Find where the given text appears and provide that cell's center as (x, y) coordinate. 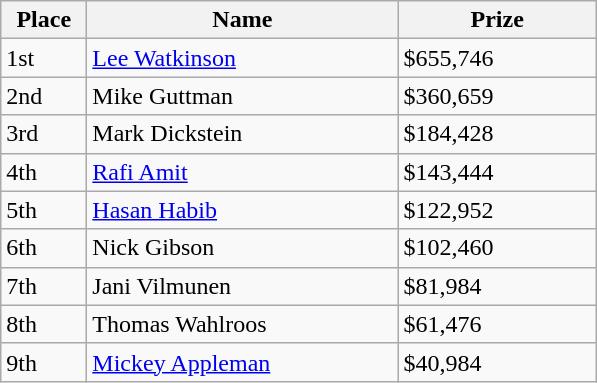
$143,444 (498, 172)
Name (242, 20)
Hasan Habib (242, 210)
Mike Guttman (242, 96)
$40,984 (498, 362)
$61,476 (498, 324)
$655,746 (498, 58)
$81,984 (498, 286)
1st (44, 58)
Mark Dickstein (242, 134)
6th (44, 248)
Place (44, 20)
$122,952 (498, 210)
$184,428 (498, 134)
3rd (44, 134)
4th (44, 172)
9th (44, 362)
7th (44, 286)
Thomas Wahlroos (242, 324)
Rafi Amit (242, 172)
5th (44, 210)
Mickey Appleman (242, 362)
Prize (498, 20)
Nick Gibson (242, 248)
Jani Vilmunen (242, 286)
$102,460 (498, 248)
2nd (44, 96)
$360,659 (498, 96)
8th (44, 324)
Lee Watkinson (242, 58)
